Determine the (X, Y) coordinate at the center of the cell enclosing the given text.  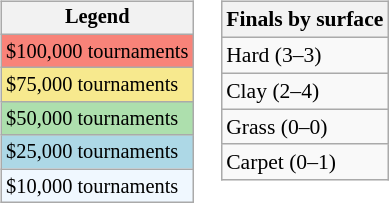
$50,000 tournaments (97, 119)
Legend (97, 18)
$25,000 tournaments (97, 152)
Carpet (0–1) (304, 162)
$100,000 tournaments (97, 51)
Finals by surface (304, 20)
Clay (2–4) (304, 91)
Grass (0–0) (304, 127)
$10,000 tournaments (97, 186)
Hard (3–3) (304, 55)
$75,000 tournaments (97, 85)
